For the text-containing cell, return its midpoint in (x, y) coordinate format. 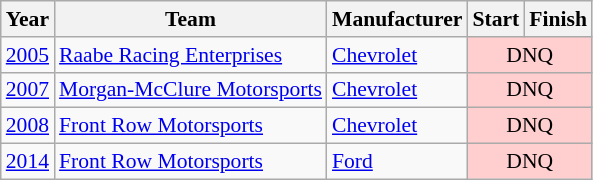
Ford (397, 162)
Raabe Racing Enterprises (190, 55)
2014 (28, 162)
2008 (28, 126)
2005 (28, 55)
Year (28, 19)
Morgan-McClure Motorsports (190, 90)
Team (190, 19)
2007 (28, 90)
Finish (558, 19)
Manufacturer (397, 19)
Start (496, 19)
